Scan for the cell matching the given text and deliver its (X, Y) coordinate at center. 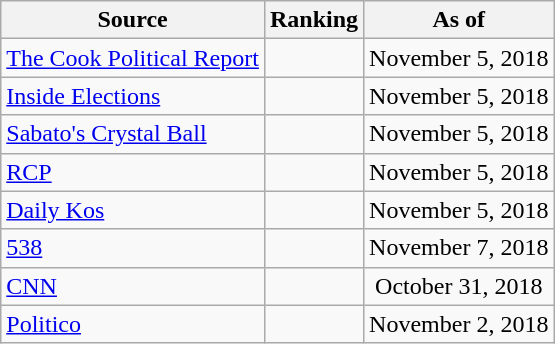
RCP (133, 172)
Daily Kos (133, 210)
November 2, 2018 (459, 324)
Ranking (314, 20)
Politico (133, 324)
As of (459, 20)
November 7, 2018 (459, 248)
Inside Elections (133, 96)
Source (133, 20)
October 31, 2018 (459, 286)
Sabato's Crystal Ball (133, 134)
CNN (133, 286)
The Cook Political Report (133, 58)
538 (133, 248)
